Return the (x, y) coordinate for the center point of the cell that contains the specified text.  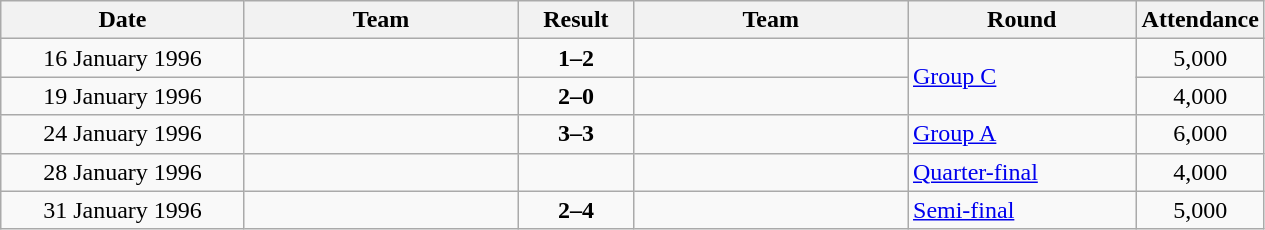
Quarter-final (1022, 172)
Semi-final (1022, 210)
6,000 (1200, 134)
Group C (1022, 77)
16 January 1996 (123, 58)
1–2 (576, 58)
2–0 (576, 96)
31 January 1996 (123, 210)
Result (576, 20)
3–3 (576, 134)
Round (1022, 20)
Date (123, 20)
2–4 (576, 210)
Group A (1022, 134)
Attendance (1200, 20)
24 January 1996 (123, 134)
19 January 1996 (123, 96)
28 January 1996 (123, 172)
